From the cell containing the given text, extract its center point as [x, y] coordinate. 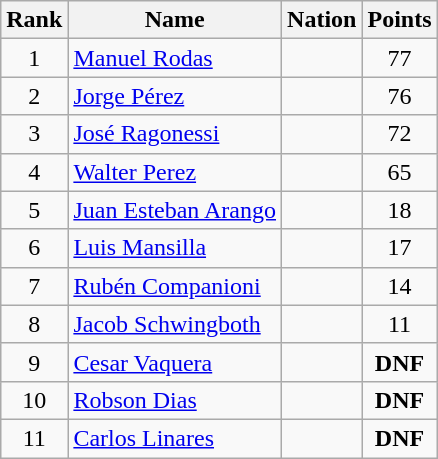
Manuel Rodas [175, 58]
Name [175, 20]
6 [34, 248]
José Ragonessi [175, 134]
10 [34, 400]
5 [34, 210]
18 [400, 210]
Luis Mansilla [175, 248]
9 [34, 362]
Jacob Schwingboth [175, 324]
76 [400, 96]
2 [34, 96]
Walter Perez [175, 172]
8 [34, 324]
17 [400, 248]
Juan Esteban Arango [175, 210]
Jorge Pérez [175, 96]
14 [400, 286]
1 [34, 58]
Robson Dias [175, 400]
Points [400, 20]
4 [34, 172]
77 [400, 58]
Rubén Companioni [175, 286]
65 [400, 172]
Nation [322, 20]
7 [34, 286]
Cesar Vaquera [175, 362]
Carlos Linares [175, 438]
3 [34, 134]
72 [400, 134]
Rank [34, 20]
